Return [X, Y] of the center of cell containing provided text 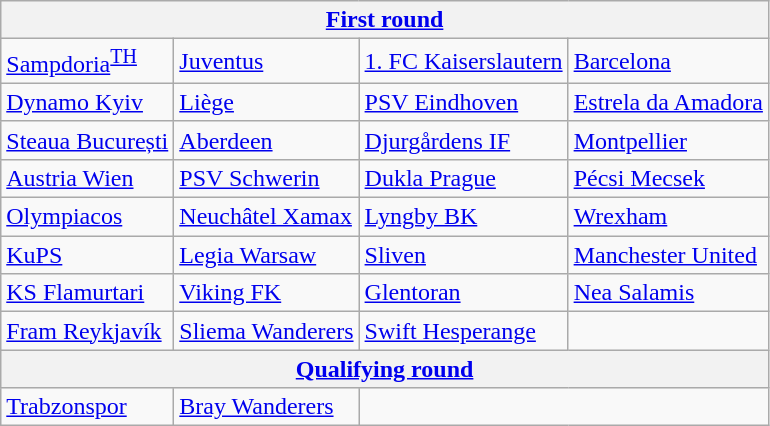
Lyngby BK [464, 217]
Bray Wanderers [266, 407]
Sliven [464, 255]
Swift Hesperange [464, 331]
Aberdeen [266, 140]
Trabzonspor [88, 407]
Fram Reykjavík [88, 331]
Glentoran [464, 293]
Sliema Wanderers [266, 331]
Liège [266, 102]
Nea Salamis [668, 293]
PSV Eindhoven [464, 102]
Juventus [266, 62]
Qualifying round [385, 369]
Barcelona [668, 62]
Steaua București [88, 140]
Djurgårdens IF [464, 140]
Estrela da Amadora [668, 102]
Dukla Prague [464, 178]
Legia Warsaw [266, 255]
Dynamo Kyiv [88, 102]
Pécsi Mecsek [668, 178]
Manchester United [668, 255]
Wrexham [668, 217]
Montpellier [668, 140]
KS Flamurtari [88, 293]
Neuchâtel Xamax [266, 217]
SampdoriaTH [88, 62]
Austria Wien [88, 178]
Olympiacos [88, 217]
KuPS [88, 255]
1. FC Kaiserslautern [464, 62]
Viking FK [266, 293]
PSV Schwerin [266, 178]
First round [385, 20]
